For the text-containing cell, return its midpoint in (x, y) coordinate format. 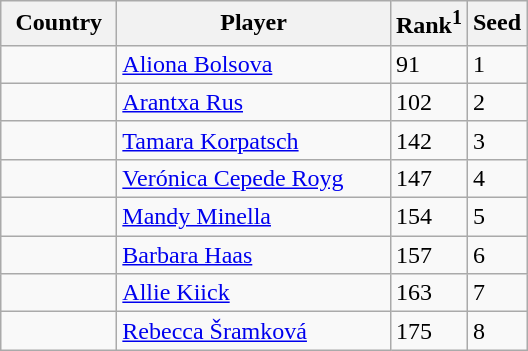
Allie Kiick (254, 293)
154 (428, 217)
3 (496, 140)
91 (428, 64)
Mandy Minella (254, 217)
Player (254, 24)
142 (428, 140)
Aliona Bolsova (254, 64)
7 (496, 293)
Seed (496, 24)
Verónica Cepede Royg (254, 178)
Barbara Haas (254, 255)
Tamara Korpatsch (254, 140)
Rank1 (428, 24)
4 (496, 178)
Country (59, 24)
147 (428, 178)
102 (428, 102)
Rebecca Šramková (254, 331)
Arantxa Rus (254, 102)
8 (496, 331)
2 (496, 102)
1 (496, 64)
163 (428, 293)
175 (428, 331)
157 (428, 255)
5 (496, 217)
6 (496, 255)
